Return the (x, y) coordinate for the center point of the cell that contains the specified text.  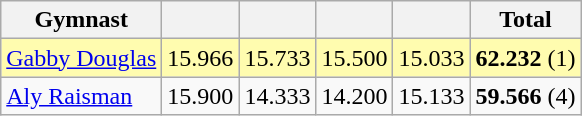
15.733 (278, 58)
14.200 (354, 96)
15.133 (432, 96)
62.232 (1) (526, 58)
Gymnast (82, 20)
59.566 (4) (526, 96)
Aly Raisman (82, 96)
Gabby Douglas (82, 58)
15.033 (432, 58)
15.900 (200, 96)
Total (526, 20)
15.966 (200, 58)
14.333 (278, 96)
15.500 (354, 58)
